Output the [x, y] coordinate of the center of the cell containing the given text.  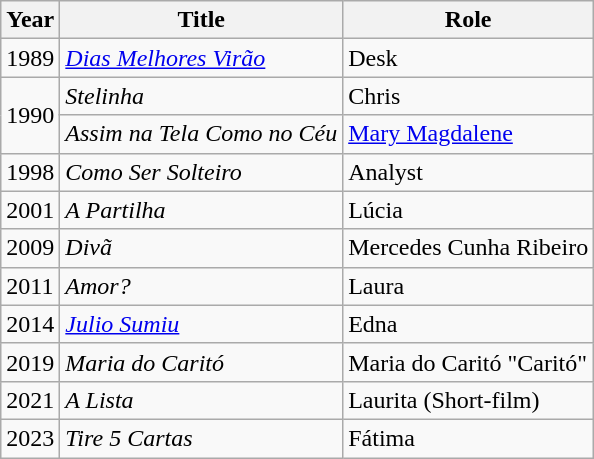
Maria do Caritó "Caritó" [468, 362]
Desk [468, 58]
Year [30, 20]
2014 [30, 324]
Assim na Tela Como no Céu [202, 134]
2021 [30, 400]
Stelinha [202, 96]
Chris [468, 96]
Lúcia [468, 210]
2011 [30, 286]
Como Ser Solteiro [202, 172]
2001 [30, 210]
Mercedes Cunha Ribeiro [468, 248]
Amor? [202, 286]
1998 [30, 172]
Mary Magdalene [468, 134]
Laura [468, 286]
Fátima [468, 438]
Divã [202, 248]
Laurita (Short-film) [468, 400]
Julio Sumiu [202, 324]
Role [468, 20]
Maria do Caritó [202, 362]
Dias Melhores Virão [202, 58]
2019 [30, 362]
1990 [30, 115]
Edna [468, 324]
2009 [30, 248]
2023 [30, 438]
Title [202, 20]
Analyst [468, 172]
1989 [30, 58]
A Partilha [202, 210]
A Lista [202, 400]
Tire 5 Cartas [202, 438]
